Pinpoint the cell where the given text exists, returning its (X, Y) midpoint coordinate. 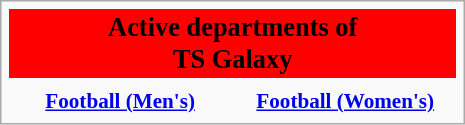
Football (Men's) (120, 101)
Football (Women's) (345, 101)
Active departments ofTS Galaxy (232, 44)
